Identify which cell holds the provided text, then report its [x, y] central coordinate. 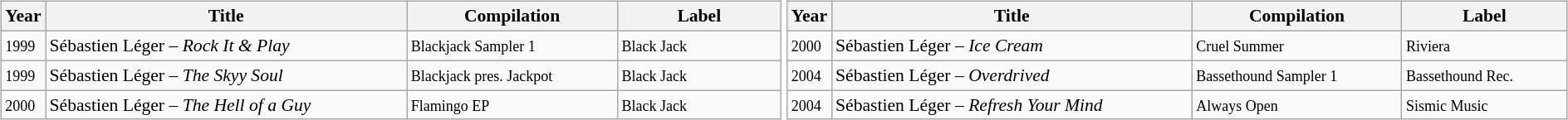
Riviera [1485, 46]
Blackjack pres. Jackpot [512, 75]
Sébastien Léger – Refresh Your Mind [1012, 105]
Sébastien Léger – The Hell of a Guy [226, 105]
Blackjack Sampler 1 [512, 46]
Bassethound Sampler 1 [1297, 75]
Always Open [1297, 105]
Sébastien Léger – Overdrived [1012, 75]
Sébastien Léger – Ice Cream [1012, 46]
Sébastien Léger – The Skyy Soul [226, 75]
Sismic Music [1485, 105]
Sébastien Léger – Rock It & Play [226, 46]
Flamingo EP [512, 105]
Bassethound Rec. [1485, 75]
Cruel Summer [1297, 46]
